Detect which cell encompasses the target text, then output its (x, y) center coordinate. 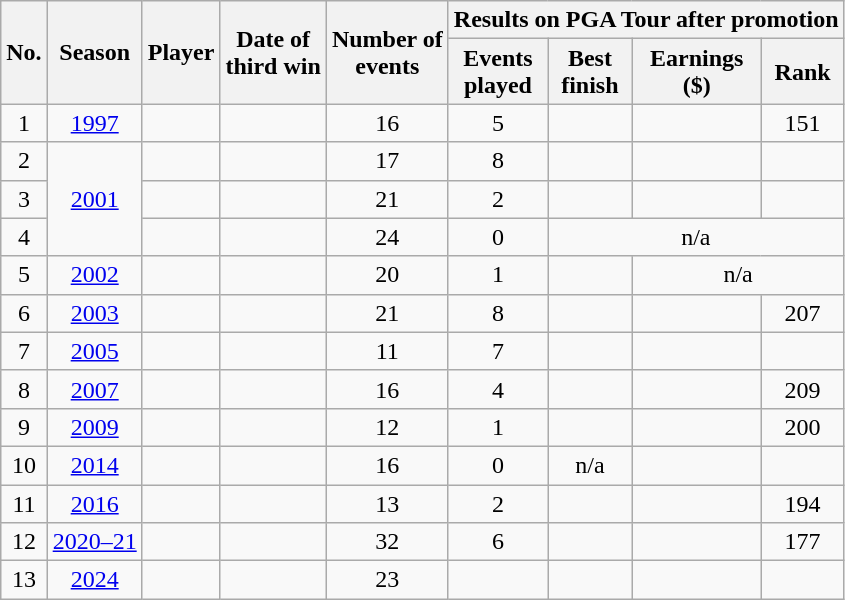
177 (802, 542)
Eventsplayed (498, 72)
Rank (802, 72)
1997 (94, 123)
2020–21 (94, 542)
32 (387, 542)
9 (24, 427)
Season (94, 52)
Player (181, 52)
3 (24, 199)
2007 (94, 389)
207 (802, 313)
209 (802, 389)
No. (24, 52)
23 (387, 580)
2001 (94, 199)
200 (802, 427)
151 (802, 123)
2009 (94, 427)
Bestfinish (590, 72)
2005 (94, 351)
2003 (94, 313)
Results on PGA Tour after promotion (646, 20)
194 (802, 503)
2016 (94, 503)
2002 (94, 275)
Earnings($) (696, 72)
2014 (94, 465)
2024 (94, 580)
10 (24, 465)
Date ofthird win (273, 52)
17 (387, 161)
24 (387, 237)
20 (387, 275)
Number ofevents (387, 52)
